Search for the cell housing the specified text and yield its [X, Y] center coordinate. 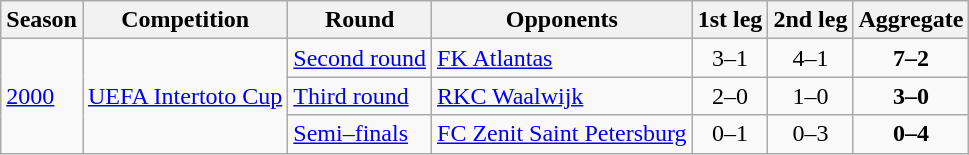
FK Atlantas [562, 58]
3–1 [730, 58]
FC Zenit Saint Petersburg [562, 134]
3–0 [911, 96]
Season [42, 20]
4–1 [810, 58]
0–1 [730, 134]
Aggregate [911, 20]
Second round [360, 58]
UEFA Intertoto Cup [184, 96]
1–0 [810, 96]
2nd leg [810, 20]
0–4 [911, 134]
Competition [184, 20]
1st leg [730, 20]
Opponents [562, 20]
Semi–finals [360, 134]
Third round [360, 96]
2000 [42, 96]
Round [360, 20]
0–3 [810, 134]
2–0 [730, 96]
RKC Waalwijk [562, 96]
7–2 [911, 58]
